Extract the (x, y) coordinate from the center of the cell holding the provided text.  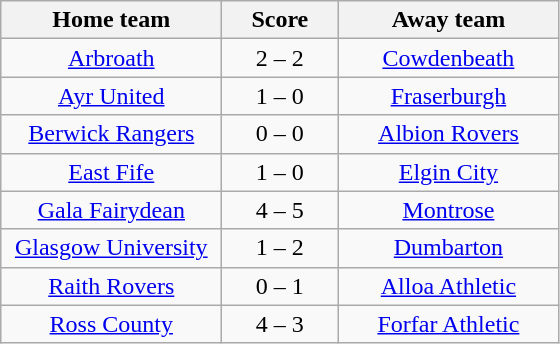
Fraserburgh (448, 96)
Glasgow University (112, 248)
Gala Fairydean (112, 210)
Ayr United (112, 96)
Score (280, 20)
Albion Rovers (448, 134)
East Fife (112, 172)
0 – 1 (280, 286)
2 – 2 (280, 58)
Arbroath (112, 58)
Away team (448, 20)
Home team (112, 20)
Berwick Rangers (112, 134)
4 – 3 (280, 324)
Cowdenbeath (448, 58)
Montrose (448, 210)
0 – 0 (280, 134)
Alloa Athletic (448, 286)
Forfar Athletic (448, 324)
Elgin City (448, 172)
1 – 2 (280, 248)
Dumbarton (448, 248)
Raith Rovers (112, 286)
4 – 5 (280, 210)
Ross County (112, 324)
